Provide the [X, Y] coordinate of the cell's center where the given text is located.  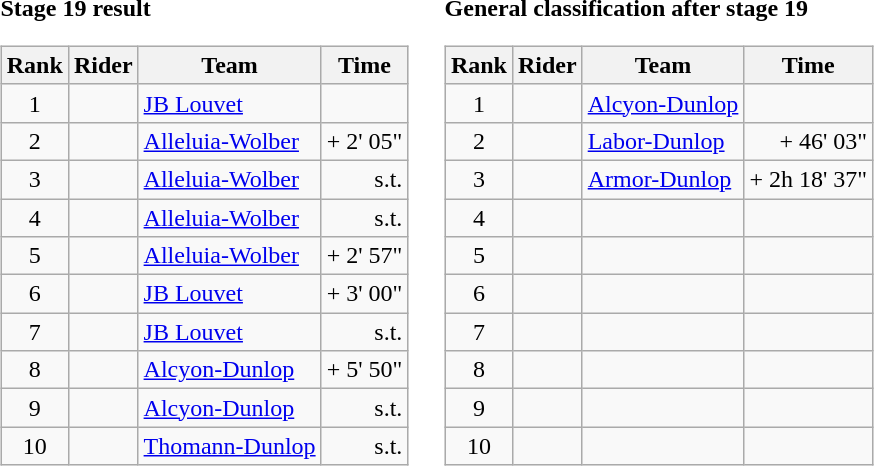
+ 2' 05" [364, 141]
+ 2h 18' 37" [808, 179]
+ 3' 00" [364, 294]
Labor-Dunlop [663, 141]
Armor-Dunlop [663, 179]
+ 5' 50" [364, 370]
+ 2' 57" [364, 256]
Thomann-Dunlop [230, 446]
+ 46' 03" [808, 141]
